Determine the [x, y] coordinate at the center of the cell enclosing the given text.  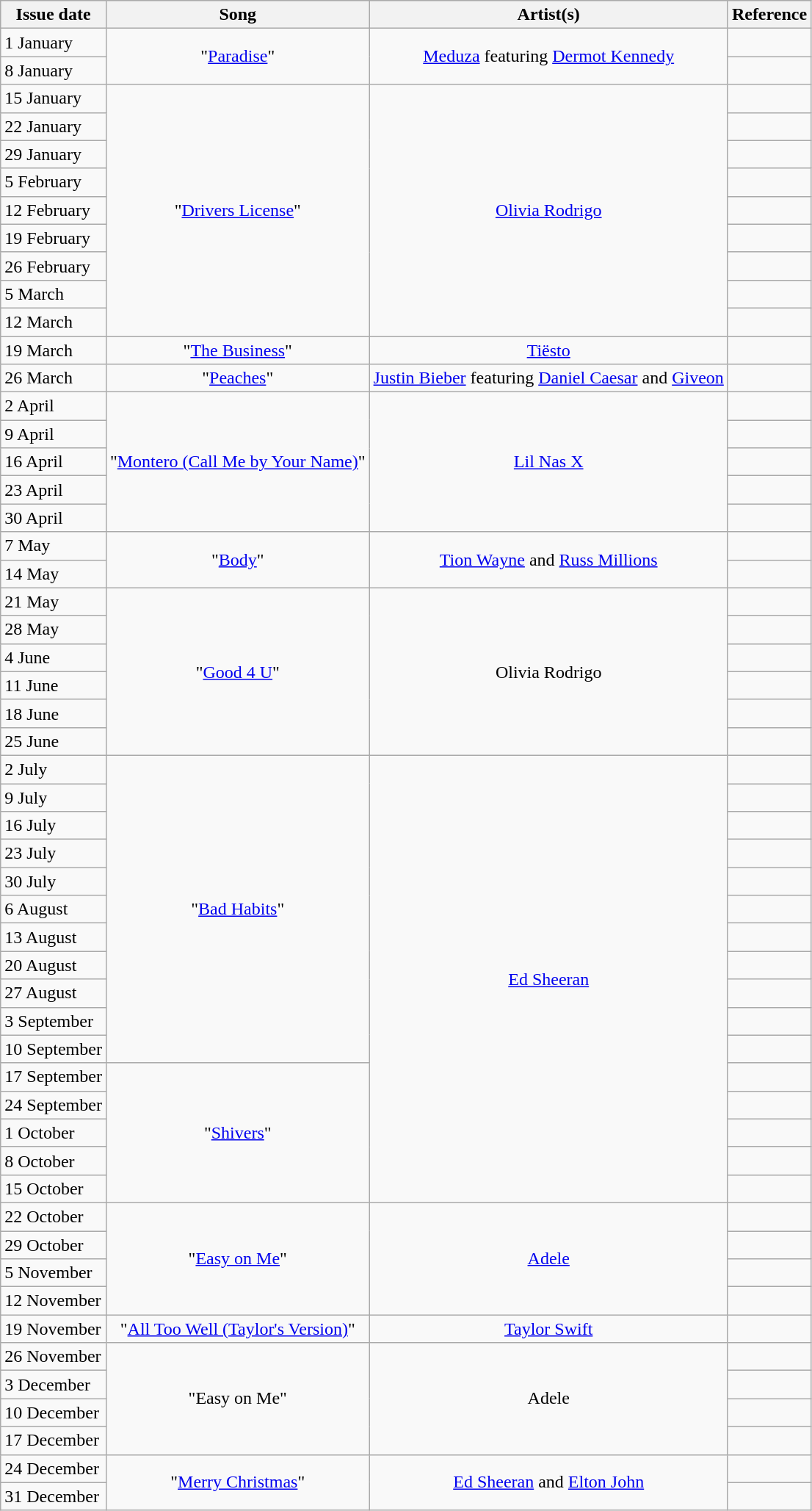
8 January [54, 71]
Artist(s) [548, 15]
1 January [54, 43]
21 May [54, 602]
16 April [54, 462]
26 November [54, 1357]
15 January [54, 98]
18 June [54, 713]
19 February [54, 238]
5 November [54, 1273]
Ed Sheeran and Elton John [548, 1482]
12 February [54, 210]
Issue date [54, 15]
6 August [54, 909]
22 January [54, 126]
16 July [54, 826]
27 August [54, 993]
29 January [54, 154]
"Drivers License" [238, 210]
"Merry Christmas" [238, 1482]
12 March [54, 322]
Lil Nas X [548, 462]
14 May [54, 574]
"The Business" [238, 350]
17 December [54, 1440]
"Body" [238, 560]
"Good 4 U" [238, 671]
20 August [54, 965]
"Montero (Call Me by Your Name)" [238, 462]
2 July [54, 769]
Justin Bieber featuring Daniel Caesar and Giveon [548, 378]
5 March [54, 294]
23 July [54, 854]
13 August [54, 937]
15 October [54, 1189]
29 October [54, 1245]
Taylor Swift [548, 1329]
24 December [54, 1468]
Ed Sheeran [548, 978]
17 September [54, 1077]
"Bad Habits" [238, 909]
5 February [54, 182]
12 November [54, 1301]
11 June [54, 685]
Tiësto [548, 350]
19 November [54, 1329]
10 December [54, 1413]
10 September [54, 1049]
"Paradise" [238, 57]
Tion Wayne and Russ Millions [548, 560]
30 April [54, 518]
31 December [54, 1496]
9 July [54, 797]
"All Too Well (Taylor's Version)" [238, 1329]
"Peaches" [238, 378]
28 May [54, 630]
Meduza featuring Dermot Kennedy [548, 57]
Song [238, 15]
3 September [54, 1021]
2 April [54, 406]
25 June [54, 741]
8 October [54, 1161]
24 September [54, 1105]
9 April [54, 434]
19 March [54, 350]
22 October [54, 1216]
4 June [54, 657]
23 April [54, 490]
Reference [769, 15]
7 May [54, 546]
"Shivers" [238, 1133]
1 October [54, 1133]
26 February [54, 266]
3 December [54, 1385]
30 July [54, 881]
26 March [54, 378]
